Return (X, Y) of the center of cell containing provided text 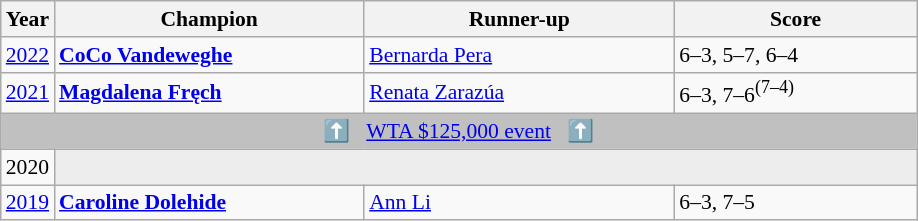
CoCo Vandeweghe (209, 55)
Caroline Dolehide (209, 203)
Year (28, 19)
⬆️ WTA $125,000 event ⬆️ (459, 132)
2020 (28, 167)
6–3, 7–6(7–4) (796, 92)
Bernarda Pera (519, 55)
Score (796, 19)
2022 (28, 55)
6–3, 5–7, 6–4 (796, 55)
6–3, 7–5 (796, 203)
Renata Zarazúa (519, 92)
2019 (28, 203)
Magdalena Fręch (209, 92)
2021 (28, 92)
Ann Li (519, 203)
Runner-up (519, 19)
Champion (209, 19)
